Return the (X, Y) coordinate for the center point of the cell that contains the specified text.  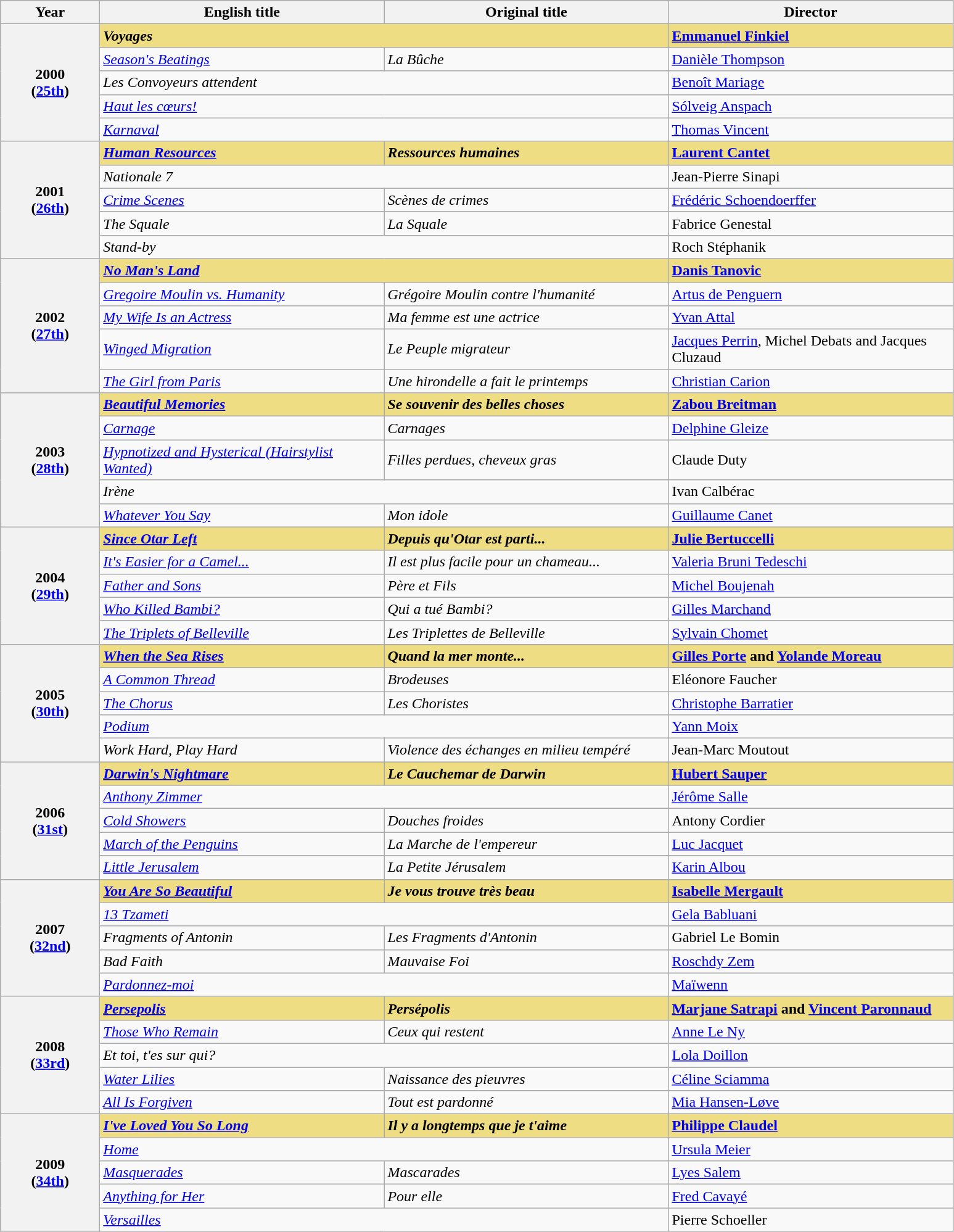
La Bûche (527, 59)
My Wife Is an Actress (242, 318)
Jacques Perrin, Michel Debats and Jacques Cluzaud (810, 349)
Ceux qui restent (527, 1031)
Delphine Gleize (810, 428)
Karnaval (384, 130)
Anne Le Ny (810, 1031)
Father and Sons (242, 585)
La Squale (527, 223)
Mauvaise Foi (527, 961)
Douches froides (527, 821)
2002(27th) (51, 326)
Persépolis (527, 1008)
Anthony Zimmer (384, 797)
Zabou Breitman (810, 405)
Ma femme est une actrice (527, 318)
Valeria Bruni Tedeschi (810, 562)
Voyages (384, 36)
The Girl from Paris (242, 381)
La Petite Jérusalem (527, 867)
You Are So Beautiful (242, 891)
Grégoire Moulin contre l'humanité (527, 294)
Fragments of Antonin (242, 938)
Frédéric Schoendoerffer (810, 200)
Le Cauchemar de Darwin (527, 774)
2005(30th) (51, 703)
Les Triplettes de Belleville (527, 632)
Fabrice Genestal (810, 223)
Original title (527, 12)
Sylvain Chomet (810, 632)
2004(29th) (51, 585)
Pour elle (527, 1196)
2007(32nd) (51, 938)
The Chorus (242, 703)
2008(33rd) (51, 1055)
Scènes de crimes (527, 200)
Jérôme Salle (810, 797)
2001(26th) (51, 200)
The Triplets of Belleville (242, 632)
Tout est pardonné (527, 1102)
Une hirondelle a fait le printemps (527, 381)
Céline Sciamma (810, 1079)
Se souvenir des belles choses (527, 405)
Gilles Porte and Yolande Moreau (810, 656)
Naissance des pieuvres (527, 1079)
No Man's Land (384, 270)
2000(25th) (51, 83)
Lola Doillon (810, 1055)
Work Hard, Play Hard (242, 750)
Je vous trouve très beau (527, 891)
Les Choristes (527, 703)
2006(31st) (51, 821)
Stand-by (384, 247)
Il y a longtemps que je t'aime (527, 1126)
Nationale 7 (384, 176)
Marjane Satrapi and Vincent Paronnaud (810, 1008)
Danièle Thompson (810, 59)
Fred Cavayé (810, 1196)
Those Who Remain (242, 1031)
Who Killed Bambi? (242, 609)
Winged Migration (242, 349)
Pierre Schoeller (810, 1220)
Mon idole (527, 515)
Depuis qu'Otar est parti... (527, 539)
When the Sea Rises (242, 656)
I've Loved You So Long (242, 1126)
Artus de Penguern (810, 294)
Christian Carion (810, 381)
Pardonnez-moi (384, 985)
Guillaume Canet (810, 515)
Emmanuel Finkiel (810, 36)
Bad Faith (242, 961)
Gregoire Moulin vs. Humanity (242, 294)
Jean-Pierre Sinapi (810, 176)
Antony Cordier (810, 821)
All Is Forgiven (242, 1102)
Hubert Sauper (810, 774)
Danis Tanovic (810, 270)
Cold Showers (242, 821)
Irène (384, 492)
Carnages (527, 428)
2003(28th) (51, 460)
Maïwenn (810, 985)
Karin Albou (810, 867)
Masquerades (242, 1173)
2009(34th) (51, 1173)
Père et Fils (527, 585)
Director (810, 12)
A Common Thread (242, 679)
Philippe Claudel (810, 1126)
Persepolis (242, 1008)
Michel Boujenah (810, 585)
Hypnotized and Hysterical (Hairstylist Wanted) (242, 460)
Whatever You Say (242, 515)
Christophe Barratier (810, 703)
Gabriel Le Bomin (810, 938)
Little Jerusalem (242, 867)
Versailles (384, 1220)
Quand la mer monte... (527, 656)
Mascarades (527, 1173)
Luc Jacquet (810, 844)
Brodeuses (527, 679)
Laurent Cantet (810, 153)
Crime Scenes (242, 200)
Julie Bertuccelli (810, 539)
Les Fragments d'Antonin (527, 938)
Filles perdues, cheveux gras (527, 460)
Gilles Marchand (810, 609)
Human Resources (242, 153)
Isabelle Mergault (810, 891)
Jean-Marc Moutout (810, 750)
Qui a tué Bambi? (527, 609)
The Squale (242, 223)
Et toi, t'es sur qui? (384, 1055)
March of the Penguins (242, 844)
Eléonore Faucher (810, 679)
Anything for Her (242, 1196)
Roschdy Zem (810, 961)
Home (384, 1149)
Yvan Attal (810, 318)
Season's Beatings (242, 59)
Claude Duty (810, 460)
Podium (384, 727)
Ressources humaines (527, 153)
Lyes Salem (810, 1173)
Il est plus facile pour un chameau... (527, 562)
Carnage (242, 428)
Mia Hansen-Løve (810, 1102)
Thomas Vincent (810, 130)
It's Easier for a Camel... (242, 562)
Beautiful Memories (242, 405)
Haut les cœurs! (384, 106)
Year (51, 12)
Darwin's Nightmare (242, 774)
English title (242, 12)
Benoît Mariage (810, 83)
Yann Moix (810, 727)
Le Peuple migrateur (527, 349)
Ivan Calbérac (810, 492)
Violence des échanges en milieu tempéré (527, 750)
Water Lilies (242, 1079)
Since Otar Left (242, 539)
Gela Babluani (810, 914)
Sólveig Anspach (810, 106)
13 Tzameti (384, 914)
Ursula Meier (810, 1149)
La Marche de l'empereur (527, 844)
Les Convoyeurs attendent (384, 83)
Roch Stéphanik (810, 247)
